Capture the cell that displays the provided text and extract its (x, y) central coordinate. 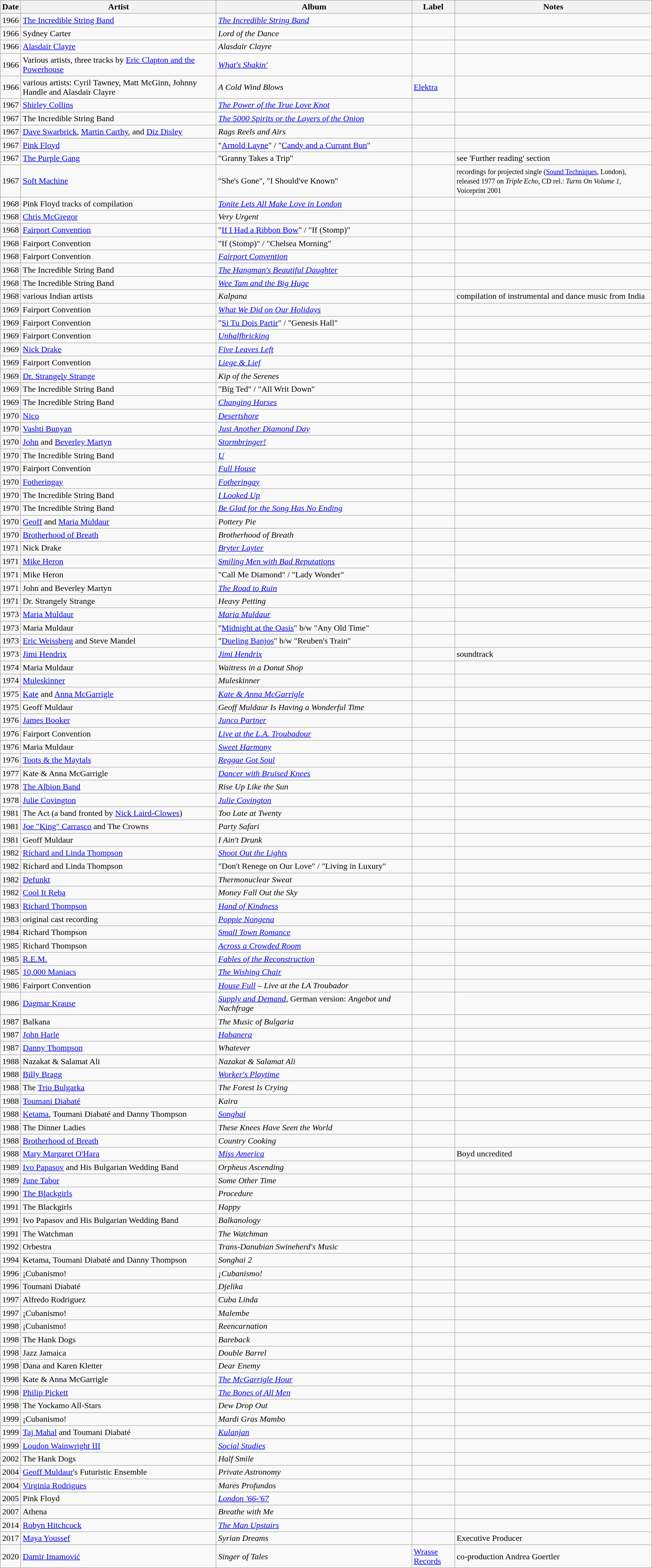
I Ain't Drunk (314, 840)
2007 (10, 1512)
Lord of the Dance (314, 33)
Cool It Reba (118, 893)
Waitress in a Donut Shop (314, 668)
2014 (10, 1525)
Shirley Collins (118, 105)
Cuba Linda (314, 1300)
Dancer with Bruised Knees (314, 773)
Thermonuclear Sweat (314, 880)
Poppie Nongena (314, 919)
Smiling Men with Bad Reputations (314, 561)
Wrasse Records (433, 1557)
Notes (553, 7)
Boyd uncredited (553, 1154)
Joe "King" Carrasco and The Crowns (118, 826)
Label (433, 7)
Very Urgent (314, 217)
Date (10, 7)
Reggae Got Soul (314, 760)
The Man Upstairs (314, 1525)
The Purple Gang (118, 158)
Geoff Muldaur's Futuristic Ensemble (118, 1472)
Dagmar Krause (118, 1004)
Rise Up Like the Sun (314, 787)
"Granny Takes a Trip" (314, 158)
Toots & the Maytals (118, 760)
Balkanology (314, 1220)
Shoot Out the Lights (314, 853)
Jazz Jamaica (118, 1353)
Orpheus Ascending (314, 1167)
various artists: Cyril Tawney, Matt McGinn, Johnny Handle and Alasdair Clayre (118, 87)
Defunkt (118, 880)
Kip of the Serenes (314, 376)
Wee Tam and the Big Huge (314, 283)
Kulanjan (314, 1432)
Miss America (314, 1154)
Soft Machine (118, 181)
These Knees Have Seen the World (314, 1128)
Sydney Carter (118, 33)
Just Another Diamond Day (314, 429)
original cast recording (118, 919)
A Cold Wind Blows (314, 87)
The Road to Ruin (314, 588)
House Full – Live at the LA Troubador (314, 985)
"Si Tu Dois Partir" / "Genesis Hall" (314, 323)
Balkana (118, 1021)
"Dueling Banjos" b/w "Reuben's Train" (314, 641)
Eric Weissberg and Steve Mandel (118, 641)
Double Barrel (314, 1353)
The Wishing Chair (314, 972)
Money Fall Out the Sky (314, 893)
Half Smile (314, 1459)
Mardi Gras Mambo (314, 1419)
Hand of Kindness (314, 906)
Country Cooking (314, 1141)
"If I Had a Ribbon Bow" / "If (Stomp)" (314, 230)
Procedure (314, 1194)
Malembe (314, 1313)
Kate and Anna McGarrigle (118, 694)
Damir Imamović (118, 1557)
Live at the L.A. Troubadour (314, 734)
Pink Floyd tracks of compilation (118, 204)
The Act (a band fronted by Nick Laird-Clowes) (118, 813)
Dana and Karen Kletter (118, 1366)
The Dinner Ladies (118, 1128)
Chris McGregor (118, 217)
recordings for projected single (Sound Techniques, London), released 1977 on Triple Echo, CD rel.: Turns On Volume 1, Voiceprint 2001 (553, 181)
Dew Drop Out (314, 1406)
2017 (10, 1538)
Sweet Harmony (314, 747)
Tonite Lets All Make Love in London (314, 204)
I Looked Up (314, 495)
10,000 Maniacs (118, 972)
Executive Producer (553, 1538)
Vashti Bunyan (118, 429)
Dear Enemy (314, 1366)
The Yockamo All-Stars (118, 1406)
Artist (118, 7)
The Music of Bulgaria (314, 1021)
Too Late at Twenty (314, 813)
U (314, 455)
Stormbringer! (314, 442)
James Booker (118, 720)
Bareback (314, 1340)
Worker's Playtime (314, 1075)
June Tabor (118, 1180)
Desertshore (314, 415)
R.E.M. (118, 959)
"Big Ted" / "All Writ Down" (314, 389)
Social Studies (314, 1445)
Kalpana (314, 296)
soundtrack (553, 654)
Changing Horses (314, 402)
"Midnight at the Oasis" b/w "Any Old Time" (314, 628)
Junco Partner (314, 720)
Dave Swarbrick, Martin Carthy, and Diz Disley (118, 132)
Mary Margaret O'Hara (118, 1154)
Supply and Demand, German version: Angebot und Nachfrage (314, 1004)
1994 (10, 1260)
The Forest Is Crying (314, 1088)
Billy Bragg (118, 1075)
What's Shakin' (314, 65)
Djelika (314, 1287)
various Indian artists (118, 296)
Robyn Hitchcock (118, 1525)
Songhai 2 (314, 1260)
Athena (118, 1512)
"Don't Renege on Our Love" / "Living in Luxury" (314, 866)
The Bones of All Men (314, 1393)
Bryter Layter (314, 548)
1977 (10, 773)
Fables of the Reconstruction (314, 959)
Alfredo Rodriguez (118, 1300)
Taj Mahal and Toumani Diabaté (118, 1432)
1984 (10, 933)
The Trio Bulgarka (118, 1088)
Various artists, three tracks by Eric Clapton and the Powerhouse (118, 65)
1992 (10, 1247)
Maya Youssef (118, 1538)
Geoff and Maria Muldaur (118, 522)
compilation of instrumental and dance music from India (553, 296)
What We Did on Our Holidays (314, 310)
Album (314, 7)
Mares Profundos (314, 1485)
The Hangman's Beautiful Daughter (314, 270)
Songhai (314, 1114)
Breathe with Me (314, 1512)
Party Safari (314, 826)
Full House (314, 469)
Elektra (433, 87)
Geoff Muldaur Is Having a Wonderful Time (314, 707)
Habanera (314, 1035)
Trans-Danubian Swineherd's Music (314, 1247)
Five Leaves Left (314, 349)
Rags Reels and Airs (314, 132)
2002 (10, 1459)
Singer of Tales (314, 1557)
Kaira (314, 1101)
Reencarnation (314, 1326)
"Call Me Diamond" / "Lady Wonder" (314, 575)
The Power of the True Love Knot (314, 105)
Happy (314, 1207)
Unhalfbricking (314, 336)
Small Town Romance (314, 933)
Loudon Wainwright III (118, 1445)
Syrian Dreams (314, 1538)
see 'Further reading' section (553, 158)
Pottery Pie (314, 522)
Orbestra (118, 1247)
The Albion Band (118, 787)
2020 (10, 1557)
2005 (10, 1499)
co-production Andrea Goertler (553, 1557)
Across a Crowded Room (314, 946)
Whatever (314, 1048)
Liege & Lief (314, 362)
Danny Thompson (118, 1048)
Some Other Time (314, 1180)
Virginia Rodrigues (118, 1485)
Be Glad for the Song Has No Ending (314, 508)
London '66-'67 (314, 1499)
Nico (118, 415)
The McGarrigle Hour (314, 1379)
"Arnold Layne" / "Candy and a Currant Bun" (314, 145)
1990 (10, 1194)
Private Astronomy (314, 1472)
"She's Gone", "I Should've Known" (314, 181)
Philip Pickett (118, 1393)
John Harle (118, 1035)
The 5000 Spirits or the Layers of the Onion (314, 118)
"If (Stomp)" / "Chelsea Morning" (314, 243)
Heavy Petting (314, 601)
